For the text-containing cell, return its midpoint in [X, Y] coordinate format. 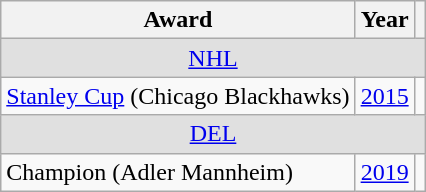
Champion (Adler Mannheim) [178, 172]
Stanley Cup (Chicago Blackhawks) [178, 96]
NHL [213, 58]
2015 [384, 96]
DEL [213, 134]
Award [178, 20]
2019 [384, 172]
Year [384, 20]
